Detect which cell encompasses the target text, then output its [x, y] center coordinate. 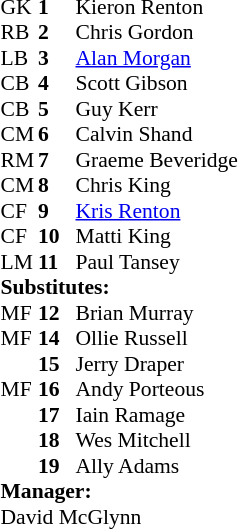
2 [57, 33]
18 [57, 441]
16 [57, 389]
14 [57, 339]
LM [19, 262]
7 [57, 160]
LB [19, 58]
10 [57, 237]
9 [57, 211]
17 [57, 415]
4 [57, 83]
15 [57, 364]
8 [57, 185]
3 [57, 58]
19 [57, 466]
12 [57, 313]
6 [57, 135]
RB [19, 33]
RM [19, 160]
5 [57, 109]
11 [57, 262]
